Pinpoint the cell where the given text exists, returning its [x, y] midpoint coordinate. 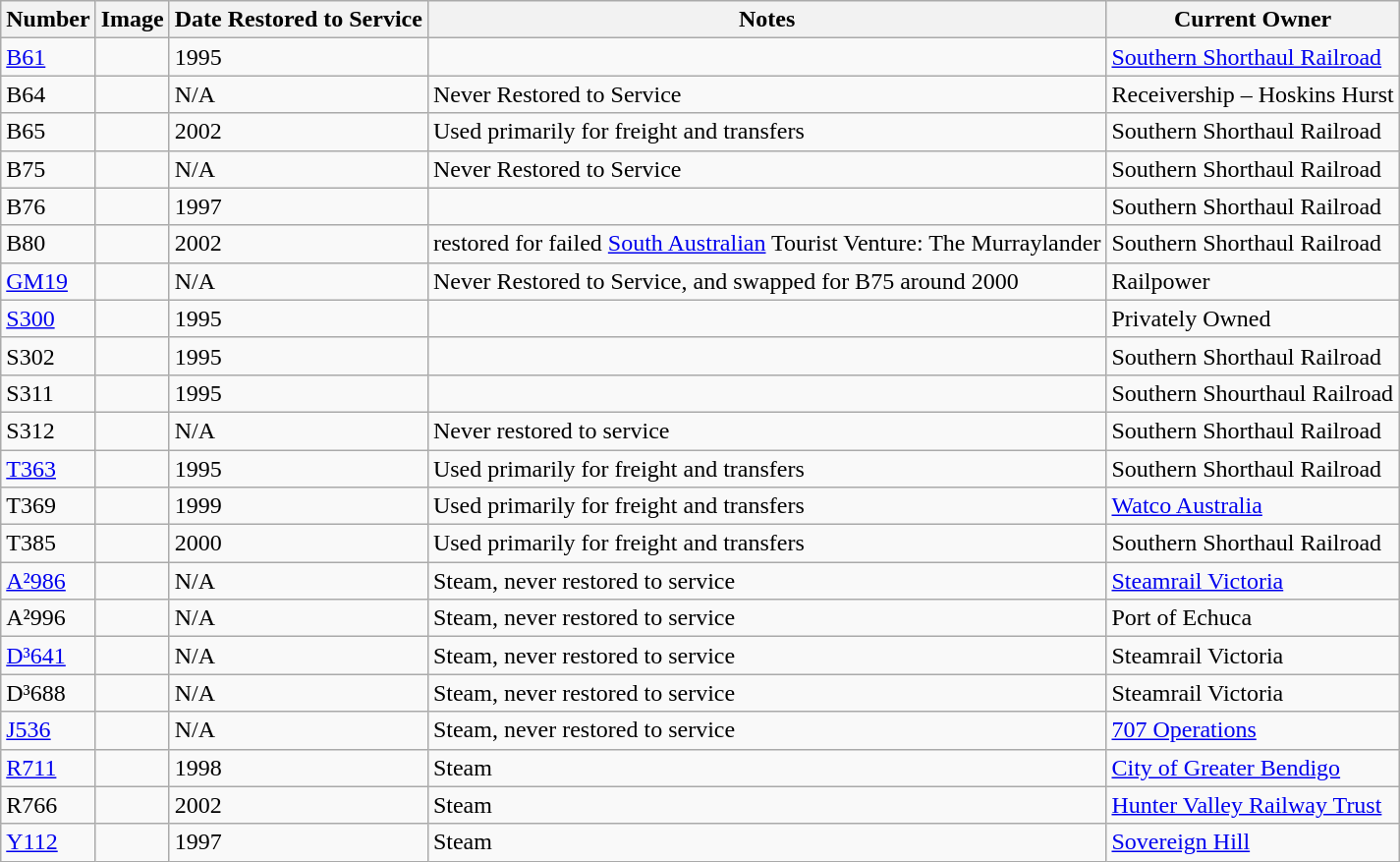
R766 [48, 805]
B76 [48, 206]
S302 [48, 356]
Y112 [48, 842]
707 Operations [1253, 730]
R711 [48, 768]
Date Restored to Service [299, 20]
S300 [48, 318]
Port of Echuca [1253, 618]
S311 [48, 393]
S312 [48, 431]
City of Greater Bendigo [1253, 768]
Receivership – Hoskins Hurst [1253, 94]
Privately Owned [1253, 318]
Number [48, 20]
A²996 [48, 618]
D³688 [48, 693]
Southern Shourthaul Railroad [1253, 393]
T369 [48, 506]
T363 [48, 469]
B61 [48, 57]
1999 [299, 506]
A²986 [48, 581]
1998 [299, 768]
Railpower [1253, 281]
restored for failed South Australian Tourist Venture: The Murraylander [766, 244]
D³641 [48, 656]
J536 [48, 730]
B65 [48, 132]
Current Owner [1253, 20]
B64 [48, 94]
Sovereign Hill [1253, 842]
Image [132, 20]
Never restored to service [766, 431]
GM19 [48, 281]
2000 [299, 544]
Never Restored to Service, and swapped for B75 around 2000 [766, 281]
B75 [48, 169]
Hunter Valley Railway Trust [1253, 805]
T385 [48, 544]
B80 [48, 244]
Notes [766, 20]
Watco Australia [1253, 506]
